Pinpoint the cell where the given text exists, returning its (X, Y) midpoint coordinate. 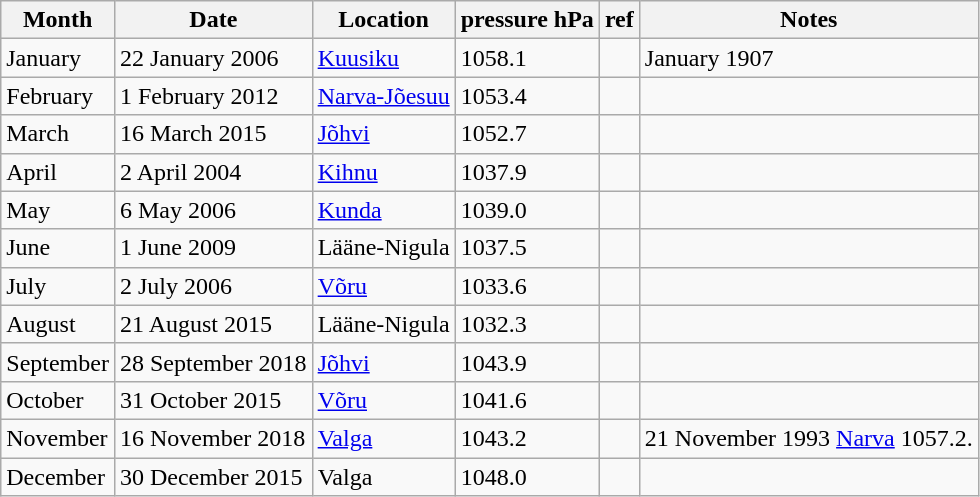
Narva-Jõesuu (384, 96)
21 November 1993 Narva 1057.2. (808, 438)
Kuusiku (384, 58)
22 January 2006 (213, 58)
Notes (808, 20)
1033.6 (527, 286)
16 March 2015 (213, 134)
March (58, 134)
1037.5 (527, 248)
1043.9 (527, 362)
21 August 2015 (213, 324)
1053.4 (527, 96)
28 September 2018 (213, 362)
November (58, 438)
ref (619, 20)
July (58, 286)
1048.0 (527, 477)
1 February 2012 (213, 96)
pressure hPa (527, 20)
September (58, 362)
October (58, 400)
Kunda (384, 210)
1037.9 (527, 172)
1032.3 (527, 324)
1 June 2009 (213, 248)
January (58, 58)
December (58, 477)
31 October 2015 (213, 400)
1058.1 (527, 58)
August (58, 324)
1039.0 (527, 210)
April (58, 172)
2 April 2004 (213, 172)
January 1907 (808, 58)
2 July 2006 (213, 286)
Kihnu (384, 172)
Date (213, 20)
6 May 2006 (213, 210)
1043.2 (527, 438)
February (58, 96)
Month (58, 20)
30 December 2015 (213, 477)
Location (384, 20)
June (58, 248)
1052.7 (527, 134)
May (58, 210)
1041.6 (527, 400)
16 November 2018 (213, 438)
